Search for the cell housing the specified text and yield its (x, y) center coordinate. 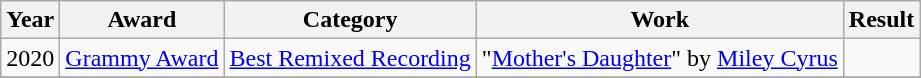
Award (142, 20)
Work (660, 20)
Year (30, 20)
2020 (30, 58)
"Mother's Daughter" by Miley Cyrus (660, 58)
Best Remixed Recording (350, 58)
Result (881, 20)
Grammy Award (142, 58)
Category (350, 20)
